Determine the (x, y) coordinate at the center of the cell enclosing the given text.  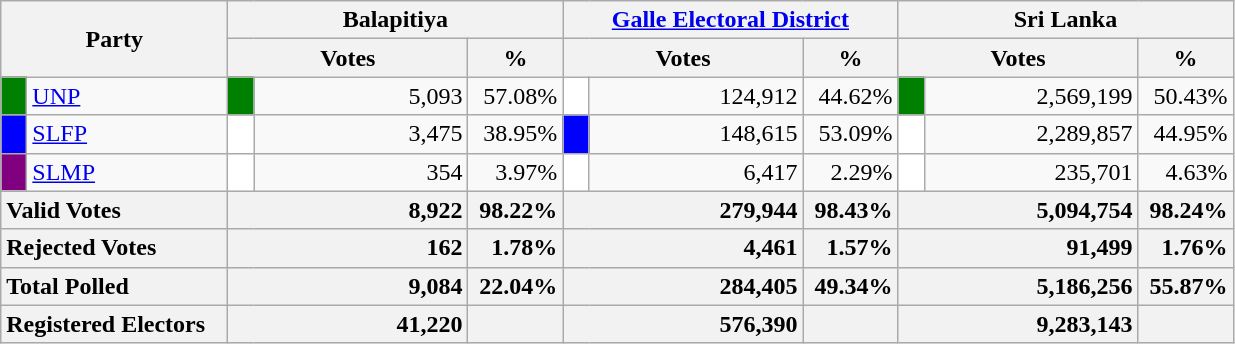
22.04% (516, 286)
354 (361, 172)
Galle Electoral District (730, 20)
162 (348, 248)
Valid Votes (114, 210)
5,186,256 (1018, 286)
Sri Lanka (1066, 20)
SLMP (128, 172)
3,475 (361, 134)
3.97% (516, 172)
53.09% (850, 134)
2.29% (850, 172)
98.22% (516, 210)
279,944 (683, 210)
5,094,754 (1018, 210)
38.95% (516, 134)
6,417 (696, 172)
235,701 (1031, 172)
1.57% (850, 248)
Registered Electors (114, 324)
4.63% (1186, 172)
5,093 (361, 96)
91,499 (1018, 248)
9,084 (348, 286)
4,461 (683, 248)
98.24% (1186, 210)
124,912 (696, 96)
98.43% (850, 210)
44.62% (850, 96)
Rejected Votes (114, 248)
41,220 (348, 324)
Total Polled (114, 286)
44.95% (1186, 134)
1.76% (1186, 248)
55.87% (1186, 286)
SLFP (128, 134)
Party (114, 39)
57.08% (516, 96)
1.78% (516, 248)
2,569,199 (1031, 96)
2,289,857 (1031, 134)
UNP (128, 96)
8,922 (348, 210)
9,283,143 (1018, 324)
49.34% (850, 286)
148,615 (696, 134)
284,405 (683, 286)
Balapitiya (396, 20)
576,390 (683, 324)
50.43% (1186, 96)
